Determine the [X, Y] coordinate at the center of the cell enclosing the given text.  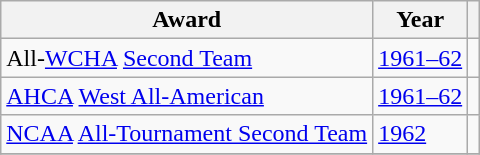
Award [187, 20]
NCAA All-Tournament Second Team [187, 134]
AHCA West All-American [187, 96]
All-WCHA Second Team [187, 58]
Year [420, 20]
1962 [420, 134]
